Return (X, Y) of the center of cell containing provided text 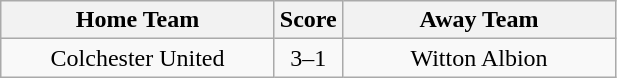
Colchester United (138, 58)
Away Team (479, 20)
Home Team (138, 20)
Score (308, 20)
Witton Albion (479, 58)
3–1 (308, 58)
